Locate the cell with the specified text and output its [x, y] center coordinate. 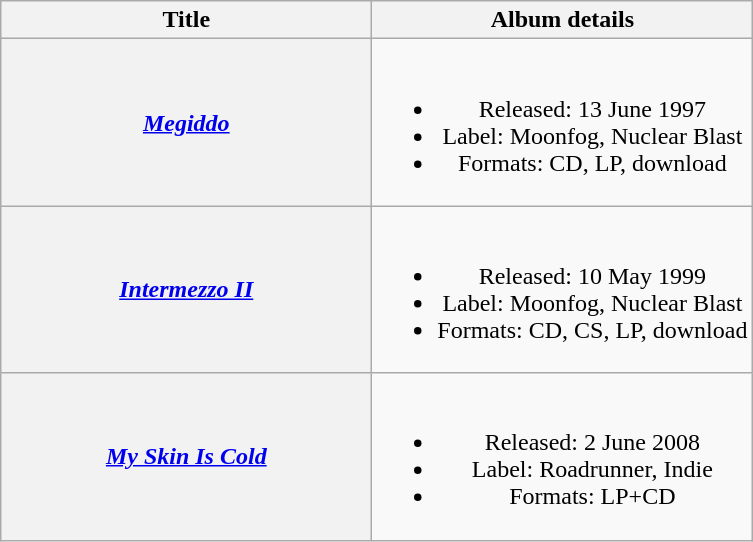
Released: 2 June 2008Label: Roadrunner, IndieFormats: LP+CD [562, 456]
Megiddo [186, 122]
Title [186, 20]
Intermezzo II [186, 290]
My Skin Is Cold [186, 456]
Released: 10 May 1999Label: Moonfog, Nuclear BlastFormats: CD, CS, LP, download [562, 290]
Released: 13 June 1997Label: Moonfog, Nuclear BlastFormats: CD, LP, download [562, 122]
Album details [562, 20]
